Extract the (x, y) coordinate from the center of the cell holding the provided text.  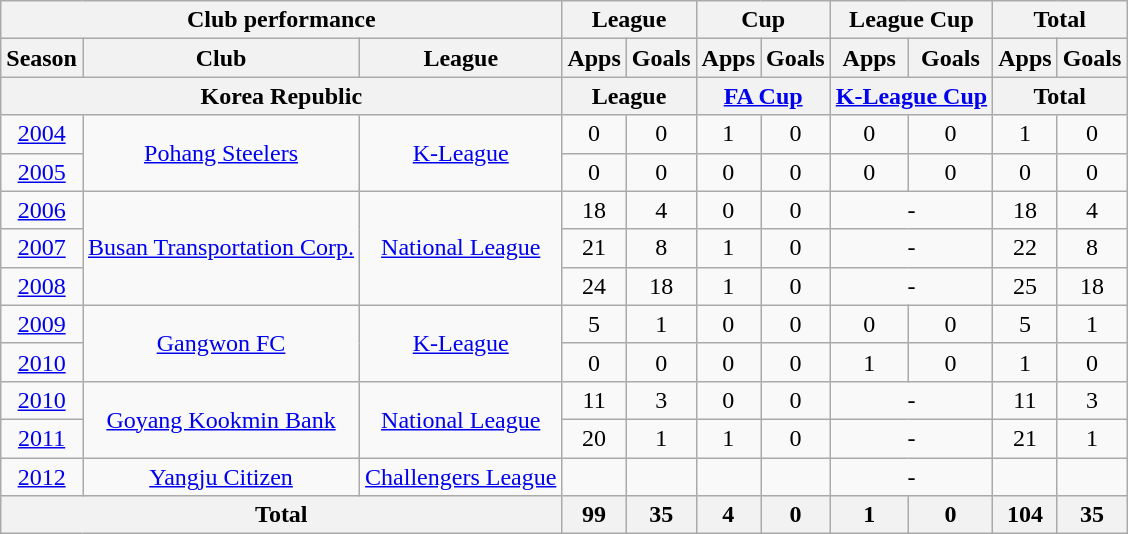
Korea Republic (282, 96)
104 (1025, 515)
Busan Transportation Corp. (220, 248)
FA Cup (763, 96)
22 (1025, 248)
K-League Cup (911, 96)
25 (1025, 286)
2004 (42, 134)
Challengers League (461, 477)
Goyang Kookmin Bank (220, 419)
2007 (42, 248)
2012 (42, 477)
2009 (42, 324)
Yangju Citizen (220, 477)
Club performance (282, 20)
2005 (42, 172)
Gangwon FC (220, 343)
2006 (42, 210)
Season (42, 58)
99 (594, 515)
League Cup (911, 20)
Cup (763, 20)
Pohang Steelers (220, 153)
2011 (42, 438)
Club (220, 58)
20 (594, 438)
24 (594, 286)
2008 (42, 286)
